Extract the [x, y] coordinate from the center of the cell holding the provided text.  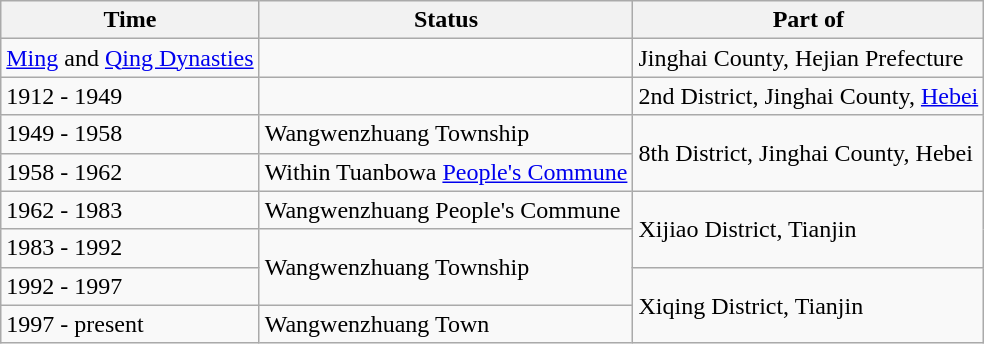
1983 - 1992 [130, 248]
1958 - 1962 [130, 172]
2nd District, Jinghai County, Hebei [808, 96]
1992 - 1997 [130, 286]
Wangwenzhuang People's Commune [446, 210]
1962 - 1983 [130, 210]
1997 - present [130, 324]
Jinghai County, Hejian Prefecture [808, 58]
8th District, Jinghai County, Hebei [808, 153]
Xiqing District, Tianjin [808, 305]
Within Tuanbowa People's Commune [446, 172]
Wangwenzhuang Town [446, 324]
Xijiao District, Tianjin [808, 229]
Time [130, 20]
Part of [808, 20]
1912 - 1949 [130, 96]
Status [446, 20]
Ming and Qing Dynasties [130, 58]
1949 - 1958 [130, 134]
